Capture the cell that displays the provided text and extract its (X, Y) central coordinate. 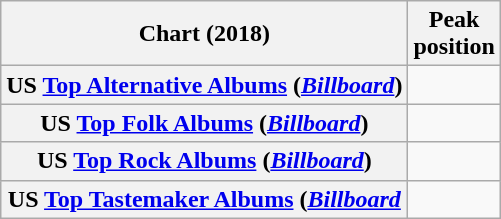
US Top Tastemaker Albums (Billboard (204, 199)
Peakposition (454, 34)
US Top Rock Albums (Billboard) (204, 161)
US Top Folk Albums (Billboard) (204, 123)
US Top Alternative Albums (Billboard) (204, 85)
Chart (2018) (204, 34)
